Return the [X, Y] coordinate for the center point of the cell that contains the specified text.  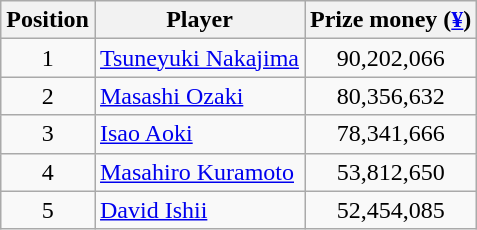
5 [48, 210]
53,812,650 [390, 172]
1 [48, 58]
Prize money (¥) [390, 20]
Tsuneyuki Nakajima [199, 58]
Isao Aoki [199, 134]
52,454,085 [390, 210]
3 [48, 134]
David Ishii [199, 210]
78,341,666 [390, 134]
80,356,632 [390, 96]
Masahiro Kuramoto [199, 172]
2 [48, 96]
Player [199, 20]
Position [48, 20]
4 [48, 172]
90,202,066 [390, 58]
Masashi Ozaki [199, 96]
